Search for the cell housing the specified text and yield its [X, Y] center coordinate. 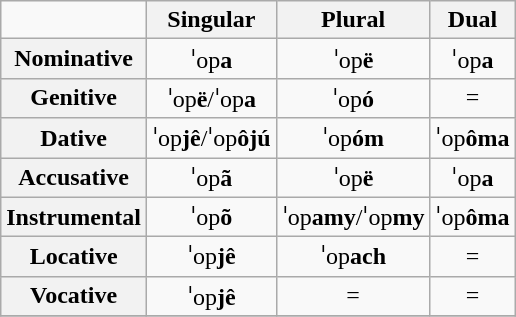
Plural [353, 20]
ˈopamy/ˈopmy [353, 217]
Accusative [74, 178]
ˈopóm [353, 138]
Dative [74, 138]
ˈopõ [211, 217]
Locative [74, 257]
ˈopë/ˈopa [211, 98]
Dual [472, 20]
Vocative [74, 296]
Singular [211, 20]
ˈopó [353, 98]
ˈopã [211, 178]
Nominative [74, 59]
Instrumental [74, 217]
Genitive [74, 98]
ˈopjê/ˈopôjú [211, 138]
ˈopach [353, 257]
